Output the (x, y) coordinate of the center of the cell containing the given text.  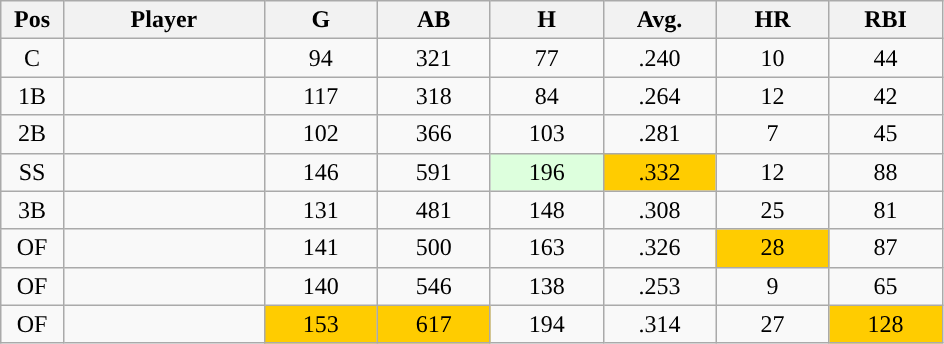
.253 (660, 286)
.308 (660, 210)
591 (434, 172)
88 (886, 172)
.326 (660, 248)
81 (886, 210)
9 (772, 286)
AB (434, 20)
2B (32, 134)
10 (772, 58)
196 (546, 172)
3B (32, 210)
42 (886, 96)
H (546, 20)
146 (320, 172)
481 (434, 210)
.240 (660, 58)
117 (320, 96)
87 (886, 248)
128 (886, 324)
65 (886, 286)
500 (434, 248)
.281 (660, 134)
84 (546, 96)
141 (320, 248)
Pos (32, 20)
SS (32, 172)
45 (886, 134)
103 (546, 134)
Avg. (660, 20)
163 (546, 248)
77 (546, 58)
546 (434, 286)
RBI (886, 20)
138 (546, 286)
153 (320, 324)
140 (320, 286)
.314 (660, 324)
44 (886, 58)
102 (320, 134)
HR (772, 20)
617 (434, 324)
194 (546, 324)
C (32, 58)
94 (320, 58)
28 (772, 248)
.332 (660, 172)
27 (772, 324)
25 (772, 210)
G (320, 20)
7 (772, 134)
Player (164, 20)
366 (434, 134)
.264 (660, 96)
148 (546, 210)
1B (32, 96)
318 (434, 96)
131 (320, 210)
321 (434, 58)
